Capture the cell that displays the provided text and extract its (X, Y) central coordinate. 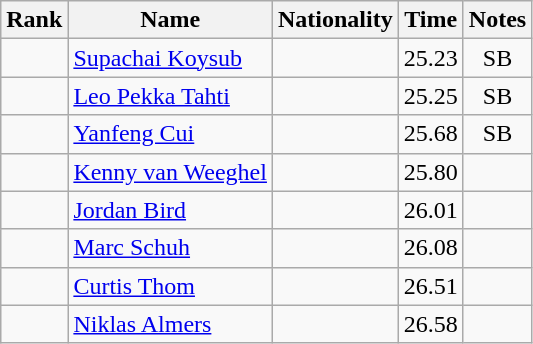
Curtis Thom (170, 286)
Supachai Koysub (170, 58)
26.08 (430, 248)
Niklas Almers (170, 324)
26.58 (430, 324)
Marc Schuh (170, 248)
26.01 (430, 210)
Jordan Bird (170, 210)
25.68 (430, 134)
Kenny van Weeghel (170, 172)
25.23 (430, 58)
Rank (34, 20)
25.80 (430, 172)
Yanfeng Cui (170, 134)
25.25 (430, 96)
Notes (497, 20)
Leo Pekka Tahti (170, 96)
Nationality (335, 20)
Time (430, 20)
26.51 (430, 286)
Name (170, 20)
